Scan for the cell matching the given text and deliver its [x, y] coordinate at center. 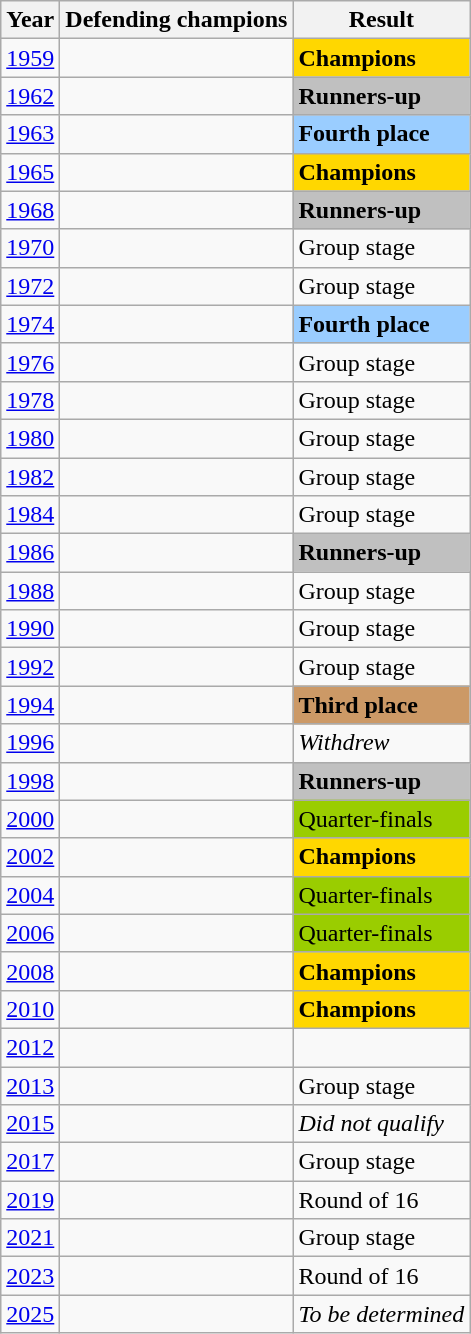
Defending champions [176, 20]
2010 [30, 1009]
1992 [30, 667]
1978 [30, 400]
1990 [30, 629]
2023 [30, 1276]
2006 [30, 933]
1982 [30, 477]
2019 [30, 1200]
2002 [30, 857]
1998 [30, 781]
Did not qualify [382, 1124]
1986 [30, 553]
1972 [30, 286]
2012 [30, 1047]
1994 [30, 705]
1959 [30, 58]
Result [382, 20]
2000 [30, 819]
Withdrew [382, 743]
To be determined [382, 1314]
1980 [30, 438]
2013 [30, 1085]
Third place [382, 705]
2008 [30, 971]
Year [30, 20]
1970 [30, 248]
2004 [30, 895]
1963 [30, 134]
1984 [30, 515]
1976 [30, 362]
1962 [30, 96]
2017 [30, 1162]
1968 [30, 210]
1974 [30, 324]
2015 [30, 1124]
2025 [30, 1314]
1965 [30, 172]
1988 [30, 591]
2021 [30, 1238]
1996 [30, 743]
